Scan for the cell matching the given text and deliver its (X, Y) coordinate at center. 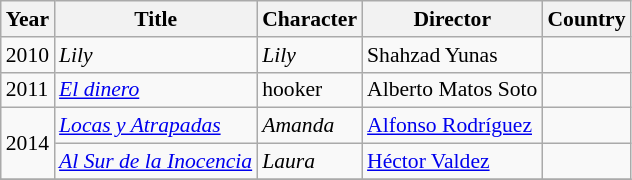
Year (28, 19)
Director (452, 19)
Country (586, 19)
2011 (28, 90)
Alfonso Rodríguez (452, 126)
Character (310, 19)
Title (156, 19)
Laura (310, 162)
Shahzad Yunas (452, 55)
2010 (28, 55)
2014 (28, 144)
Amanda (310, 126)
Locas y Atrapadas (156, 126)
Al Sur de la Inocencia (156, 162)
Alberto Matos Soto (452, 90)
hooker (310, 90)
El dinero (156, 90)
Héctor Valdez (452, 162)
